Locate the cell with the specified text and output its [x, y] center coordinate. 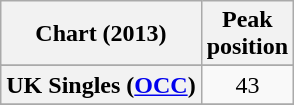
Peakposition [247, 34]
Chart (2013) [101, 34]
43 [247, 85]
UK Singles (OCC) [101, 85]
